From the cell containing the given text, extract its center point as (x, y) coordinate. 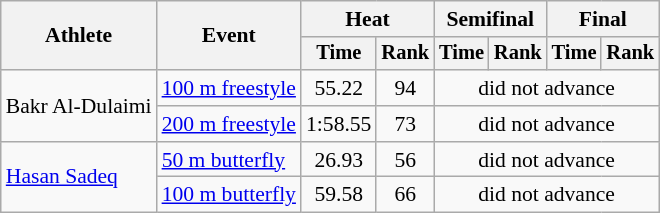
Hasan Sadeq (79, 178)
200 m freestyle (229, 124)
55.22 (338, 88)
73 (405, 124)
1:58.55 (338, 124)
26.93 (338, 160)
94 (405, 88)
Semifinal (490, 19)
59.58 (338, 195)
Bakr Al-Dulaimi (79, 106)
50 m butterfly (229, 160)
Athlete (79, 36)
100 m butterfly (229, 195)
56 (405, 160)
100 m freestyle (229, 88)
Final (603, 19)
Heat (368, 19)
66 (405, 195)
Event (229, 36)
